Return the [x, y] coordinate for the center point of the cell that contains the specified text.  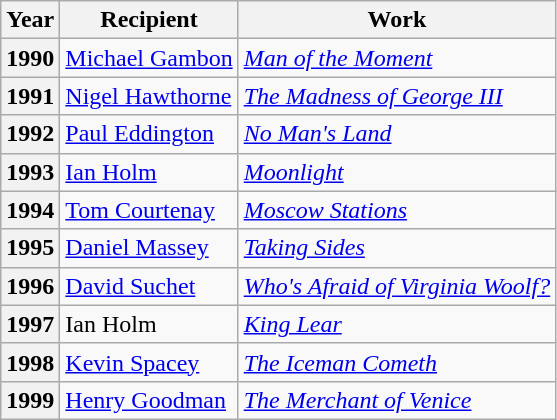
1995 [30, 248]
Henry Goodman [149, 400]
1992 [30, 134]
Man of the Moment [397, 58]
Tom Courtenay [149, 210]
King Lear [397, 324]
The Madness of George III [397, 96]
1996 [30, 286]
Michael Gambon [149, 58]
1998 [30, 362]
Kevin Spacey [149, 362]
No Man's Land [397, 134]
Nigel Hawthorne [149, 96]
Taking Sides [397, 248]
Daniel Massey [149, 248]
Moonlight [397, 172]
David Suchet [149, 286]
Paul Eddington [149, 134]
1994 [30, 210]
Work [397, 20]
1993 [30, 172]
1999 [30, 400]
1991 [30, 96]
1997 [30, 324]
Year [30, 20]
The Iceman Cometh [397, 362]
The Merchant of Venice [397, 400]
Recipient [149, 20]
1990 [30, 58]
Who's Afraid of Virginia Woolf? [397, 286]
Moscow Stations [397, 210]
